Extract the [x, y] coordinate from the center of the cell holding the provided text.  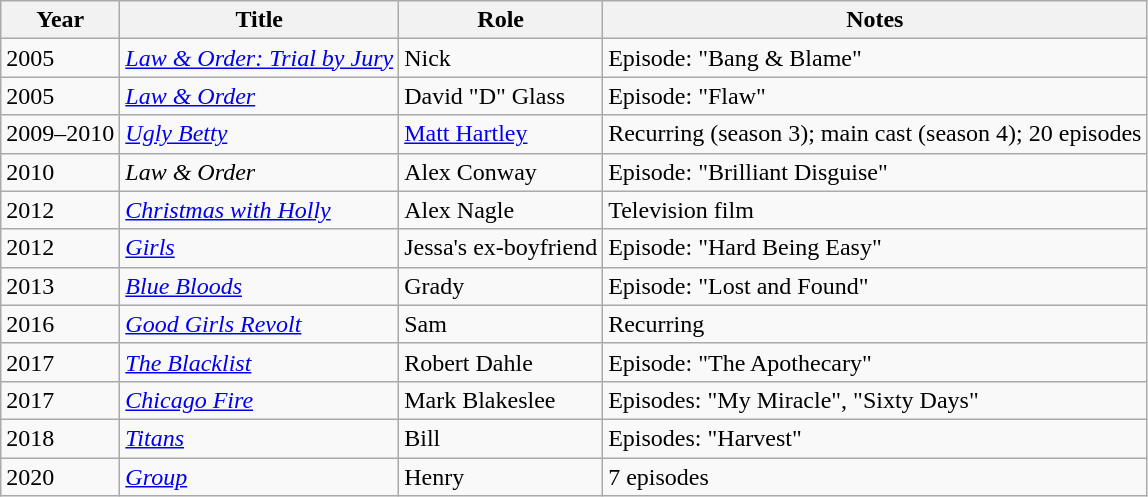
Recurring (season 3); main cast (season 4); 20 episodes [875, 134]
Christmas with Holly [260, 210]
Episodes: "Harvest" [875, 438]
Episode: "Flaw" [875, 96]
Episode: "The Apothecary" [875, 362]
Group [260, 477]
2013 [60, 286]
Title [260, 20]
Television film [875, 210]
The Blacklist [260, 362]
Episode: "Lost and Found" [875, 286]
Grady [501, 286]
Jessa's ex-boyfriend [501, 248]
Law & Order: Trial by Jury [260, 58]
Episode: "Bang & Blame" [875, 58]
2018 [60, 438]
Nick [501, 58]
Role [501, 20]
Ugly Betty [260, 134]
Chicago Fire [260, 400]
Episode: "Brilliant Disguise" [875, 172]
2020 [60, 477]
2010 [60, 172]
Matt Hartley [501, 134]
Robert Dahle [501, 362]
David "D" Glass [501, 96]
Alex Nagle [501, 210]
Alex Conway [501, 172]
2009–2010 [60, 134]
Episode: "Hard Being Easy" [875, 248]
Recurring [875, 324]
Episodes: "My Miracle", "Sixty Days" [875, 400]
Blue Bloods [260, 286]
Good Girls Revolt [260, 324]
Bill [501, 438]
Mark Blakeslee [501, 400]
7 episodes [875, 477]
Notes [875, 20]
Titans [260, 438]
Girls [260, 248]
Sam [501, 324]
Henry [501, 477]
Year [60, 20]
2016 [60, 324]
